Find where the given text appears and provide that cell's center as [X, Y] coordinate. 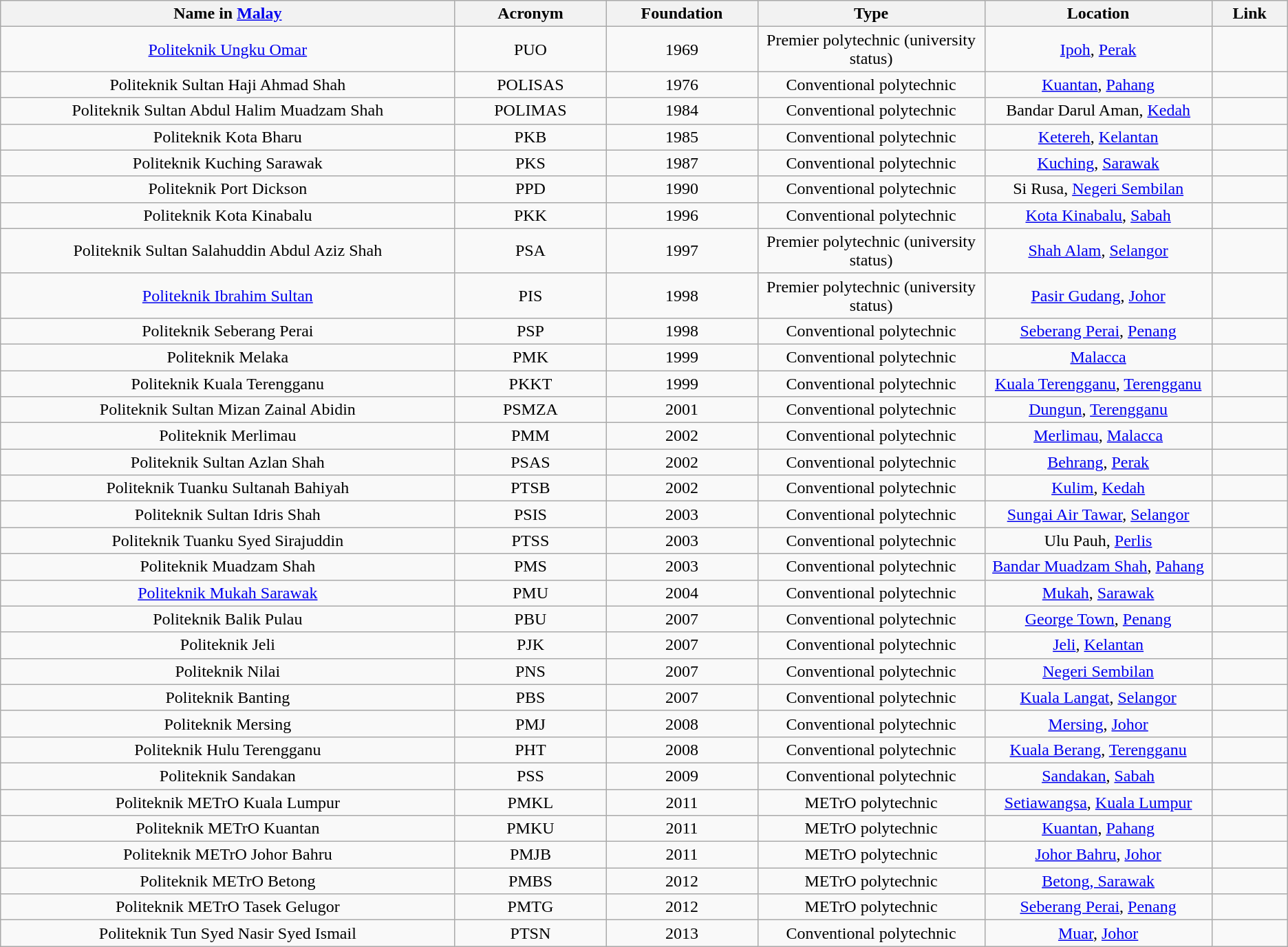
1969 [682, 50]
Name in Malay [228, 14]
PUO [530, 50]
Mukah, Sarawak [1098, 593]
Politeknik Kuching Sarawak [228, 163]
1996 [682, 215]
PKB [530, 137]
PSMZA [530, 410]
Politeknik Muadzam Shah [228, 567]
Foundation [682, 14]
PMS [530, 567]
PKKT [530, 383]
PMJB [530, 855]
PSS [530, 776]
Mersing, Johor [1098, 723]
Bandar Muadzam Shah, Pahang [1098, 567]
Politeknik Kota Bharu [228, 137]
Kuching, Sarawak [1098, 163]
Politeknik Jeli [228, 645]
Kulim, Kedah [1098, 488]
PKK [530, 215]
Politeknik Tun Syed Nasir Syed Ismail [228, 933]
Jeli, Kelantan [1098, 645]
Politeknik Kuala Terengganu [228, 383]
PTSS [530, 541]
Politeknik Hulu Terengganu [228, 750]
Pasir Gudang, Johor [1098, 296]
Politeknik METrO Johor Bahru [228, 855]
Politeknik Sultan Idris Shah [228, 514]
Ipoh, Perak [1098, 50]
Politeknik Tuanku Sultanah Bahiyah [228, 488]
Politeknik METrO Kuantan [228, 829]
1985 [682, 137]
PJK [530, 645]
Merlimau, Malacca [1098, 436]
PSA [530, 250]
PTSN [530, 933]
PMU [530, 593]
Politeknik Merlimau [228, 436]
1997 [682, 250]
Link [1249, 14]
Politeknik Port Dickson [228, 189]
Si Rusa, Negeri Sembilan [1098, 189]
PIS [530, 296]
PMM [530, 436]
Politeknik Melaka [228, 357]
Politeknik Seberang Perai [228, 331]
Malacca [1098, 357]
Politeknik METrO Betong [228, 881]
Setiawangsa, Kuala Lumpur [1098, 803]
Politeknik Mersing [228, 723]
PTSB [530, 488]
PMJ [530, 723]
Politeknik METrO Tasek Gelugor [228, 907]
PSAS [530, 462]
Politeknik Ungku Omar [228, 50]
Muar, Johor [1098, 933]
POLISAS [530, 85]
Politeknik Sultan Azlan Shah [228, 462]
1987 [682, 163]
Location [1098, 14]
PPD [530, 189]
PKS [530, 163]
Shah Alam, Selangor [1098, 250]
1976 [682, 85]
Politeknik METrO Kuala Lumpur [228, 803]
Kuala Terengganu, Terengganu [1098, 383]
PMK [530, 357]
George Town, Penang [1098, 619]
Ulu Pauh, Perlis [1098, 541]
PSIS [530, 514]
Johor Bahru, Johor [1098, 855]
Betong, Sarawak [1098, 881]
Kuala Langat, Selangor [1098, 697]
Sandakan, Sabah [1098, 776]
Politeknik Sultan Haji Ahmad Shah [228, 85]
Kuala Berang, Terengganu [1098, 750]
Type [871, 14]
Politeknik Balik Pulau [228, 619]
PSP [530, 331]
1990 [682, 189]
Politeknik Sultan Mizan Zainal Abidin [228, 410]
PHT [530, 750]
Politeknik Mukah Sarawak [228, 593]
PMKL [530, 803]
PMBS [530, 881]
Acronym [530, 14]
PMTG [530, 907]
Politeknik Sandakan [228, 776]
Behrang, Perak [1098, 462]
Politeknik Banting [228, 697]
1984 [682, 111]
Kota Kinabalu, Sabah [1098, 215]
Ketereh, Kelantan [1098, 137]
Negeri Sembilan [1098, 671]
PBU [530, 619]
Politeknik Sultan Salahuddin Abdul Aziz Shah [228, 250]
Politeknik Tuanku Syed Sirajuddin [228, 541]
2004 [682, 593]
Bandar Darul Aman, Kedah [1098, 111]
Politeknik Nilai [228, 671]
Politeknik Ibrahim Sultan [228, 296]
2013 [682, 933]
POLIMAS [530, 111]
2009 [682, 776]
Dungun, Terengganu [1098, 410]
PMKU [530, 829]
PBS [530, 697]
Politeknik Kota Kinabalu [228, 215]
Sungai Air Tawar, Selangor [1098, 514]
PNS [530, 671]
2001 [682, 410]
Politeknik Sultan Abdul Halim Muadzam Shah [228, 111]
